Extract the (X, Y) coordinate from the center of the cell holding the provided text.  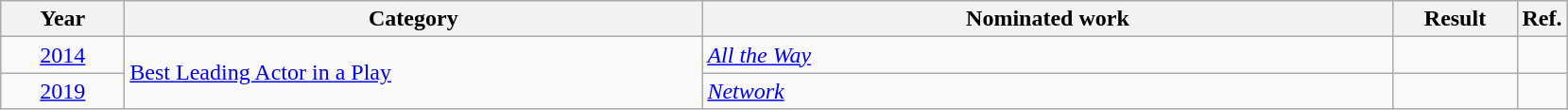
Nominated work (1047, 19)
Year (62, 19)
Best Leading Actor in a Play (414, 73)
2019 (62, 91)
Category (414, 19)
Ref. (1542, 19)
All the Way (1047, 55)
2014 (62, 55)
Result (1456, 19)
Network (1047, 91)
